Provide the [x, y] coordinate of the cell's center where the given text is located.  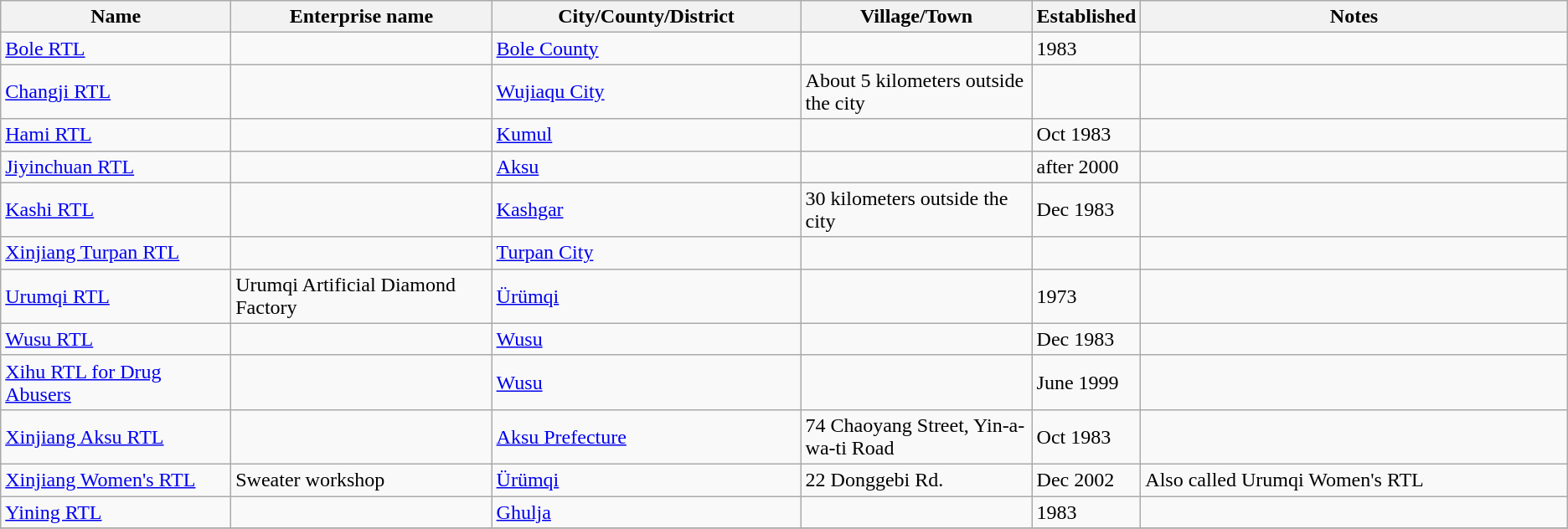
Hami RTL [116, 135]
after 2000 [1086, 167]
Aksu [647, 167]
Wujiaqu City [647, 92]
Bole RTL [116, 49]
Urumqi Artificial Diamond Factory [362, 296]
Kashgar [647, 209]
Enterprise name [362, 17]
Aksu Prefecture [647, 437]
Village/Town [916, 17]
Changji RTL [116, 92]
Kashi RTL [116, 209]
Jiyinchuan RTL [116, 167]
Sweater workshop [362, 480]
About 5 kilometers outside the city [916, 92]
Xinjiang Women's RTL [116, 480]
Dec 2002 [1086, 480]
Xinjiang Turpan RTL [116, 253]
Turpan City [647, 253]
22 Donggebi Rd. [916, 480]
Ghulja [647, 511]
Kumul [647, 135]
Xinjiang Aksu RTL [116, 437]
Name [116, 17]
June 1999 [1086, 382]
Urumqi RTL [116, 296]
74 Chaoyang Street, Yin-a-wa-ti Road [916, 437]
Bole County [647, 49]
Notes [1354, 17]
City/County/District [647, 17]
30 kilometers outside the city [916, 209]
Yining RTL [116, 511]
Wusu RTL [116, 339]
Also called Urumqi Women's RTL [1354, 480]
1973 [1086, 296]
Established [1086, 17]
Xihu RTL for Drug Abusers [116, 382]
